Return [X, Y] of the center of cell containing provided text 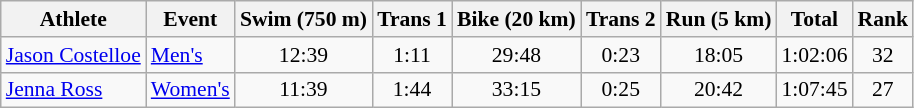
Jason Costelloe [74, 55]
Run (5 km) [719, 19]
33:15 [516, 90]
12:39 [304, 55]
27 [884, 90]
Men's [190, 55]
11:39 [304, 90]
Trans 2 [621, 19]
1:02:06 [814, 55]
29:48 [516, 55]
20:42 [719, 90]
Women's [190, 90]
Athlete [74, 19]
Bike (20 km) [516, 19]
Rank [884, 19]
1:11 [412, 55]
Swim (750 m) [304, 19]
0:25 [621, 90]
1:07:45 [814, 90]
Jenna Ross [74, 90]
Total [814, 19]
18:05 [719, 55]
32 [884, 55]
1:44 [412, 90]
Event [190, 19]
0:23 [621, 55]
Trans 1 [412, 19]
